Output the [x, y] coordinate of the center of the cell containing the given text.  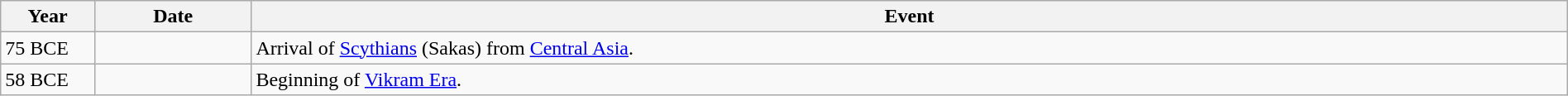
Arrival of Scythians (Sakas) from Central Asia. [910, 48]
Event [910, 17]
Year [48, 17]
Beginning of Vikram Era. [910, 79]
75 BCE [48, 48]
58 BCE [48, 79]
Date [172, 17]
